Search for the cell housing the specified text and yield its (x, y) center coordinate. 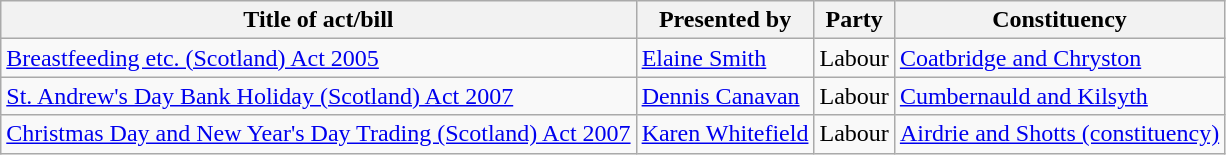
Coatbridge and Chryston (1059, 58)
St. Andrew's Day Bank Holiday (Scotland) Act 2007 (318, 96)
Dennis Canavan (725, 96)
Airdrie and Shotts (constituency) (1059, 134)
Karen Whitefield (725, 134)
Presented by (725, 20)
Party (854, 20)
Elaine Smith (725, 58)
Christmas Day and New Year's Day Trading (Scotland) Act 2007 (318, 134)
Constituency (1059, 20)
Cumbernauld and Kilsyth (1059, 96)
Title of act/bill (318, 20)
Breastfeeding etc. (Scotland) Act 2005 (318, 58)
